From the cell containing the given text, extract its center point as (x, y) coordinate. 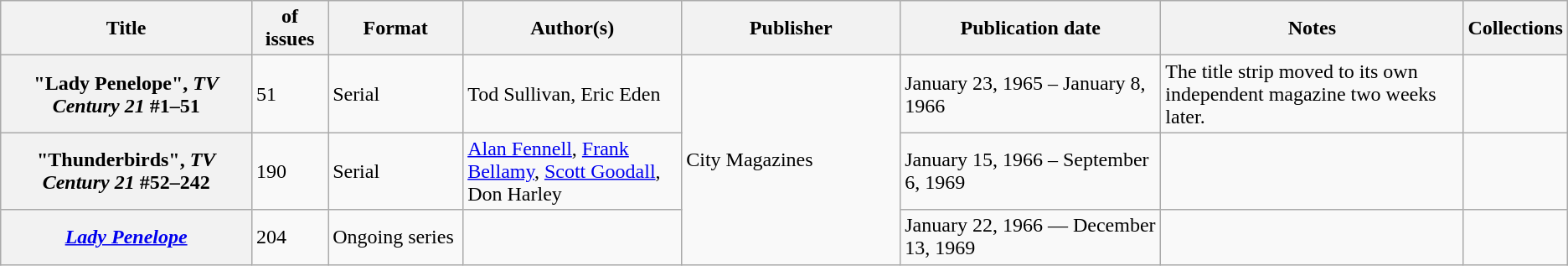
January 22, 1966 — December 13, 1969 (1030, 237)
Alan Fennell, Frank Bellamy, Scott Goodall, Don Harley (573, 171)
Format (395, 29)
"Lady Penelope", TV Century 21 #1–51 (126, 94)
City Magazines (791, 159)
Notes (1312, 29)
Ongoing series (395, 237)
Lady Penelope (126, 237)
Collections (1515, 29)
"Thunderbirds", TV Century 21 #52–242 (126, 171)
January 23, 1965 – January 8, 1966 (1030, 94)
Title (126, 29)
51 (290, 94)
Tod Sullivan, Eric Eden (573, 94)
204 (290, 237)
Author(s) (573, 29)
of issues (290, 29)
190 (290, 171)
Publication date (1030, 29)
Publisher (791, 29)
The title strip moved to its own independent magazine two weeks later. (1312, 94)
January 15, 1966 – September 6, 1969 (1030, 171)
